Determine the (X, Y) coordinate at the center of the cell enclosing the given text.  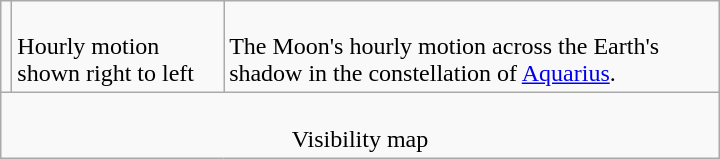
The Moon's hourly motion across the Earth's shadow in the constellation of Aquarius. (472, 47)
Visibility map (360, 126)
Hourly motion shown right to left (118, 47)
